Output the (x, y) coordinate of the center of the cell containing the given text.  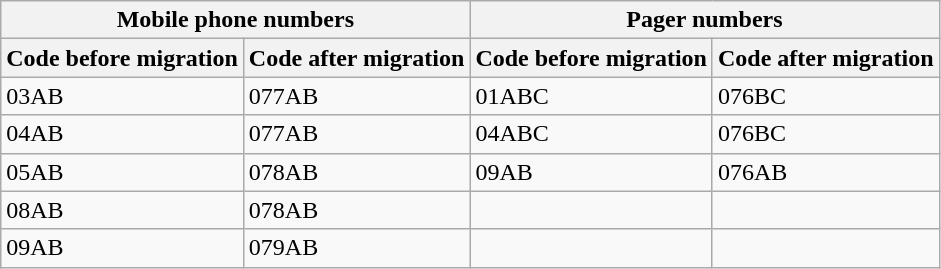
03AB (122, 96)
05AB (122, 172)
079AB (356, 248)
08AB (122, 210)
04AB (122, 134)
Mobile phone numbers (236, 20)
01ABC (592, 96)
04ABC (592, 134)
Pager numbers (704, 20)
076AB (826, 172)
